From the cell containing the given text, extract its center point as [X, Y] coordinate. 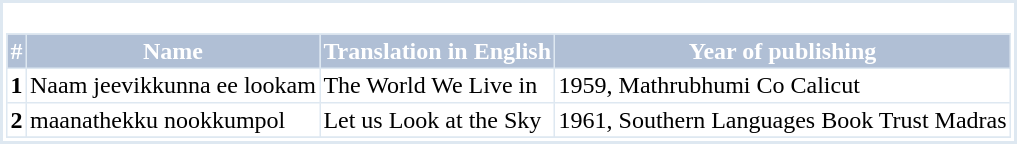
Let us Look at the Sky [438, 120]
maanathekku nookkumpol [172, 120]
Year of publishing [782, 51]
1 [17, 85]
Name [172, 51]
The World We Live in [438, 85]
1959, Mathrubhumi Co Calicut [782, 85]
1961, Southern Languages Book Trust Madras [782, 120]
2 [17, 120]
Translation in English [438, 51]
# [17, 51]
Naam jeevikkunna ee lookam [172, 85]
